Scan for the cell matching the given text and deliver its [x, y] coordinate at center. 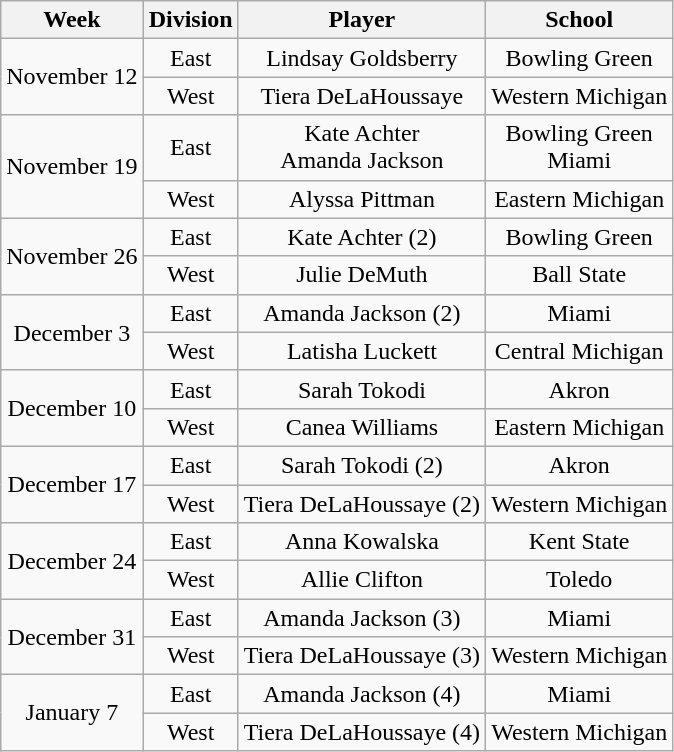
November 26 [72, 256]
December 24 [72, 561]
Sarah Tokodi [362, 389]
December 17 [72, 484]
Amanda Jackson (3) [362, 618]
Amanda Jackson (4) [362, 694]
Anna Kowalska [362, 542]
Bowling GreenMiami [580, 148]
Tiera DeLaHoussaye (2) [362, 503]
November 19 [72, 166]
Central Michigan [580, 351]
School [580, 20]
December 31 [72, 637]
Week [72, 20]
Canea Williams [362, 427]
Kate AchterAmanda Jackson [362, 148]
Ball State [580, 275]
December 10 [72, 408]
November 12 [72, 77]
Julie DeMuth [362, 275]
December 3 [72, 332]
Amanda Jackson (2) [362, 313]
Tiera DeLaHoussaye (4) [362, 732]
Latisha Luckett [362, 351]
Tiera DeLaHoussaye [362, 96]
Player [362, 20]
Kate Achter (2) [362, 237]
January 7 [72, 713]
Kent State [580, 542]
Sarah Tokodi (2) [362, 465]
Alyssa Pittman [362, 199]
Lindsay Goldsberry [362, 58]
Toledo [580, 580]
Division [190, 20]
Tiera DeLaHoussaye (3) [362, 656]
Allie Clifton [362, 580]
